Pinpoint the cell where the given text exists, returning its (x, y) midpoint coordinate. 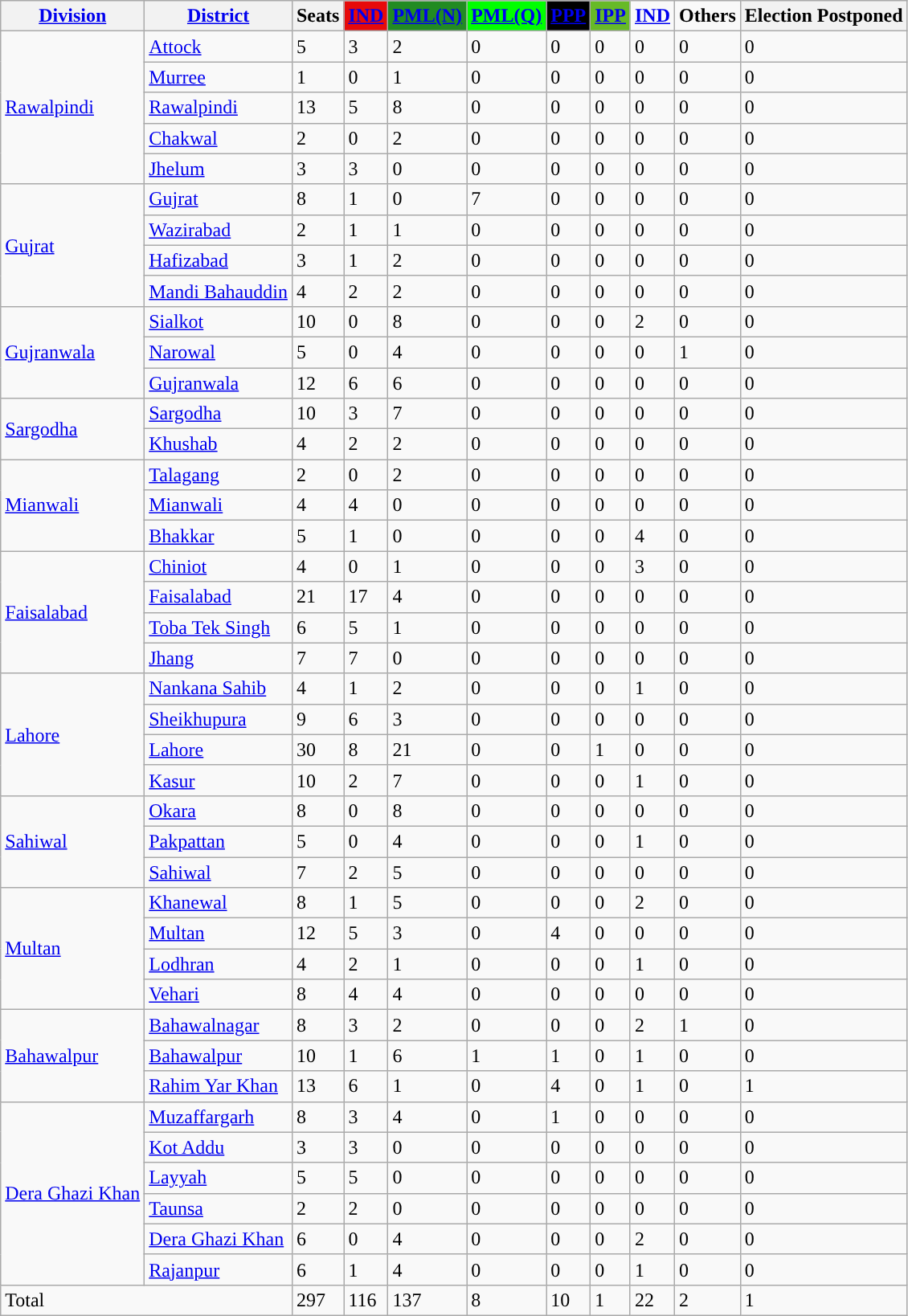
Jhelum (219, 169)
PML(N) (427, 16)
Okara (219, 811)
IPP (611, 16)
297 (317, 1300)
Toba Tek Singh (219, 627)
Election Postponed (824, 16)
Mandi Bahauddin (219, 291)
Layyah (219, 1178)
Muzaffargarh (219, 1117)
30 (317, 750)
Chiniot (219, 566)
Narowal (219, 352)
PPP (569, 16)
Khanewal (219, 903)
Others (708, 16)
Sheikhupura (219, 719)
22 (652, 1300)
Taunsa (219, 1208)
Khushab (219, 444)
Total (146, 1300)
Bahawalnagar (219, 1025)
9 (317, 719)
Sialkot (219, 321)
137 (427, 1300)
Kot Addu (219, 1147)
17 (366, 597)
116 (366, 1300)
Kasur (219, 780)
Talagang (219, 475)
Lodhran (219, 964)
Pakpattan (219, 841)
Division (72, 16)
Murree (219, 77)
Nankana Sahib (219, 689)
Hafizabad (219, 260)
Chakwal (219, 138)
Seats (317, 16)
Wazirabad (219, 230)
Bhakkar (219, 536)
District (219, 16)
Rahim Yar Khan (219, 1086)
Jhang (219, 658)
PML(Q) (506, 16)
Vehari (219, 995)
Rajanpur (219, 1269)
Attock (219, 47)
